Identify which cell holds the provided text, then report its (x, y) central coordinate. 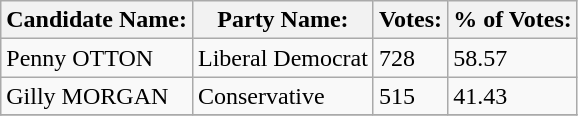
Gilly MORGAN (97, 96)
Liberal Democrat (282, 58)
Votes: (410, 20)
728 (410, 58)
41.43 (513, 96)
Candidate Name: (97, 20)
Conservative (282, 96)
Party Name: (282, 20)
% of Votes: (513, 20)
58.57 (513, 58)
515 (410, 96)
Penny OTTON (97, 58)
